Locate the cell with the specified text and output its (X, Y) center coordinate. 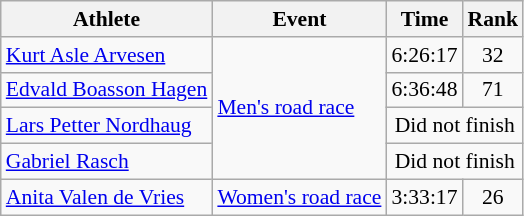
32 (494, 55)
Women's road race (299, 197)
Anita Valen de Vries (107, 197)
Gabriel Rasch (107, 162)
6:36:48 (424, 90)
71 (494, 90)
3:33:17 (424, 197)
6:26:17 (424, 55)
Men's road race (299, 108)
Athlete (107, 19)
26 (494, 197)
Event (299, 19)
Rank (494, 19)
Lars Petter Nordhaug (107, 126)
Time (424, 19)
Edvald Boasson Hagen (107, 90)
Kurt Asle Arvesen (107, 55)
